Identify which cell holds the provided text, then report its (x, y) central coordinate. 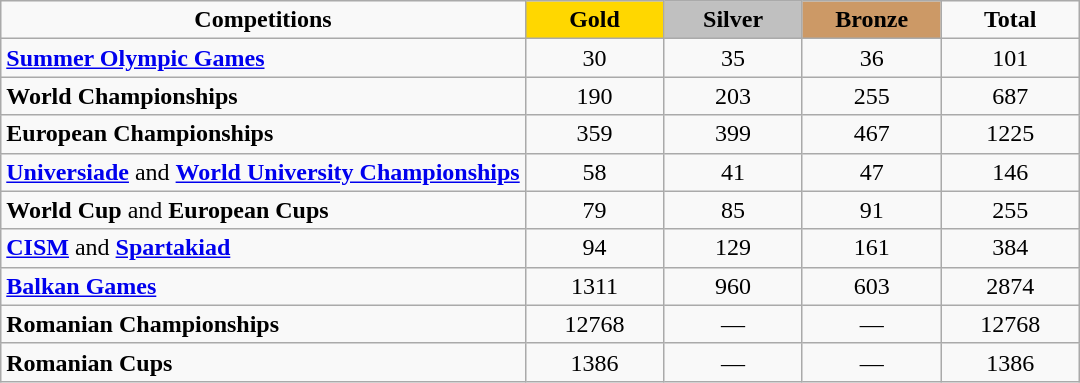
2874 (1010, 286)
36 (872, 58)
467 (872, 134)
Universiade and World University Championships (263, 172)
359 (594, 134)
161 (872, 248)
Total (1010, 20)
Balkan Games (263, 286)
Summer Olympic Games (263, 58)
Silver (734, 20)
47 (872, 172)
203 (734, 96)
Romanian Championships (263, 324)
687 (1010, 96)
World Cup and European Cups (263, 210)
CISM and Spartakiad (263, 248)
399 (734, 134)
190 (594, 96)
European Championships (263, 134)
41 (734, 172)
30 (594, 58)
1225 (1010, 134)
85 (734, 210)
58 (594, 172)
129 (734, 248)
94 (594, 248)
Competitions (263, 20)
Romanian Cups (263, 362)
79 (594, 210)
World Championships (263, 96)
91 (872, 210)
101 (1010, 58)
1311 (594, 286)
384 (1010, 248)
960 (734, 286)
35 (734, 58)
Gold (594, 20)
603 (872, 286)
146 (1010, 172)
Bronze (872, 20)
